Identify which cell holds the provided text, then report its (x, y) central coordinate. 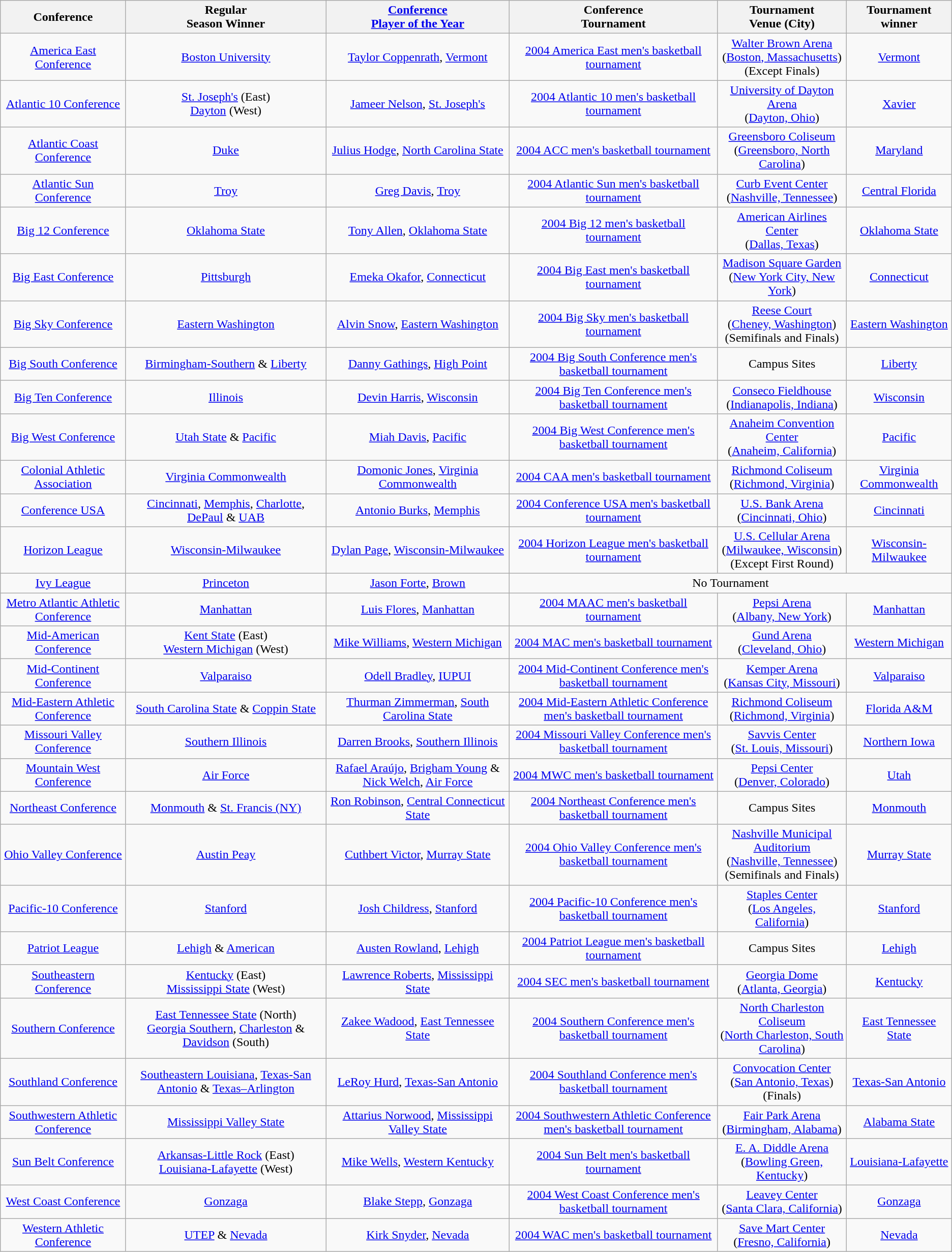
Southern Conference (63, 1028)
Big East Conference (63, 277)
Anaheim Convention Center(Anaheim, California) (782, 437)
Atlantic Sun Conference (63, 190)
South Carolina State & Coppin State (226, 709)
Liberty (899, 364)
Madison Square Garden(New York City, New York) (782, 277)
Save Mart Center(Fresno, California) (782, 1235)
Fair Park Arena(Birmingham, Alabama) (782, 1122)
Rafael Araújo, Brigham Young & Nick Welch, Air Force (418, 775)
Birmingham-Southern & Liberty (226, 364)
Southern Illinois (226, 741)
No Tournament (730, 583)
Greg Davis, Troy (418, 190)
Nevada (899, 1235)
Alabama State (899, 1122)
2004 Southland Conference men's basketball tournament (613, 1082)
2004 Big South Conference men's basketball tournament (613, 364)
Kirk Snyder, Nevada (418, 1235)
Ivy League (63, 583)
Southeastern Conference (63, 981)
Leavey Center(Santa Clara, California) (782, 1202)
2004 Big 12 men's basketball tournament (613, 230)
Cuthbert Victor, Murray State (418, 854)
Blake Stepp, Gonzaga (418, 1202)
Cincinnati, Memphis, Charlotte, DePaul & UAB (226, 510)
Southeastern Louisiana, Texas-San Antonio & Texas–Arlington (226, 1082)
North Charleston Coliseum(North Charleston, South Carolina) (782, 1028)
Jameer Nelson, St. Joseph's (418, 104)
Walter Brown Arena(Boston, Massachusetts)(Except Finals) (782, 57)
East Tennessee State (899, 1028)
Colonial Athletic Association (63, 477)
Monmouth & St. Francis (NY) (226, 808)
2004 ACC men's basketball tournament (613, 151)
Pacific (899, 437)
Attarius Norwood, Mississippi Valley State (418, 1122)
Utah (899, 775)
2004 WAC men's basketball tournament (613, 1235)
2004 Mid-Continent Conference men's basketball tournament (613, 675)
Troy (226, 190)
U.S. Cellular Arena(Milwaukee, Wisconsin)(Except First Round) (782, 550)
Air Force (226, 775)
Luis Flores, Manhattan (418, 609)
Conference Player of the Year (418, 17)
Darren Brooks, Southern Illinois (418, 741)
Mid-Continent Conference (63, 675)
2004 Sun Belt men's basketball tournament (613, 1162)
Boston University (226, 57)
Pepsi Arena(Albany, New York) (782, 609)
Mike Williams, Western Michigan (418, 643)
Kentucky (899, 981)
2004 MAC men's basketball tournament (613, 643)
West Coast Conference (63, 1202)
UTEP & Nevada (226, 1235)
2004 America East men's basketball tournament (613, 57)
Conference Tournament (613, 17)
2004 SEC men's basketball tournament (613, 981)
Mountain West Conference (63, 775)
Southwestern Athletic Conference (63, 1122)
Kemper Arena(Kansas City, Missouri) (782, 675)
2004 Patriot League men's basketball tournament (613, 948)
2004 Big Sky men's basketball tournament (613, 324)
2004 West Coast Conference men's basketball tournament (613, 1202)
Reese Court(Cheney, Washington)(Semifinals and Finals) (782, 324)
Emeka Okafor, Connecticut (418, 277)
Pacific-10 Conference (63, 908)
Missouri Valley Conference (63, 741)
Illinois (226, 397)
Mike Wells, Western Kentucky (418, 1162)
Cincinnati (899, 510)
Horizon League (63, 550)
Tony Allen, Oklahoma State (418, 230)
Texas-San Antonio (899, 1082)
2004 Horizon League men's basketball tournament (613, 550)
Utah State & Pacific (226, 437)
2004 MAAC men's basketball tournament (613, 609)
Lawrence Roberts, Mississippi State (418, 981)
Julius Hodge, North Carolina State (418, 151)
East Tennessee State (North)Georgia Southern, Charleston & Davidson (South) (226, 1028)
Antonio Burks, Memphis (418, 510)
Curb Event Center(Nashville, Tennessee) (782, 190)
St. Joseph's (East)Dayton (West) (226, 104)
Dylan Page, Wisconsin-Milwaukee (418, 550)
Tournament winner (899, 17)
Big Sky Conference (63, 324)
Conseco Fieldhouse(Indianapolis, Indiana) (782, 397)
Louisiana-Lafayette (899, 1162)
Pittsburgh (226, 277)
Austin Peay (226, 854)
Ron Robinson, Central Connecticut State (418, 808)
Monmouth (899, 808)
Southland Conference (63, 1082)
Georgia Dome(Atlanta, Georgia) (782, 981)
2004 Ohio Valley Conference men's basketball tournament (613, 854)
Ohio Valley Conference (63, 854)
Pepsi Center(Denver, Colorado) (782, 775)
Taylor Coppenrath, Vermont (418, 57)
Nashville Municipal Auditorium(Nashville, Tennessee)(Semifinals and Finals) (782, 854)
Devin Harris, Wisconsin (418, 397)
Connecticut (899, 277)
American Airlines Center(Dallas, Texas) (782, 230)
Gund Arena(Cleveland, Ohio) (782, 643)
2004 Conference USA men's basketball tournament (613, 510)
Jason Forte, Brown (418, 583)
Arkansas-Little Rock (East)Louisiana-Lafayette (West) (226, 1162)
Danny Gathings, High Point (418, 364)
LeRoy Hurd, Texas-San Antonio (418, 1082)
2004 Big West Conference men's basketball tournament (613, 437)
Atlantic 10 Conference (63, 104)
Florida A&M (899, 709)
Thurman Zimmerman, South Carolina State (418, 709)
Savvis Center(St. Louis, Missouri) (782, 741)
Alvin Snow, Eastern Washington (418, 324)
Murray State (899, 854)
2004 Northeast Conference men's basketball tournament (613, 808)
Lehigh & American (226, 948)
Mississippi Valley State (226, 1122)
Greensboro Coliseum(Greensboro, North Carolina) (782, 151)
Central Florida (899, 190)
Xavier (899, 104)
2004 Southern Conference men's basketball tournament (613, 1028)
Patriot League (63, 948)
2004 Big East men's basketball tournament (613, 277)
Big West Conference (63, 437)
2004 Southwestern Athletic Conference men's basketball tournament (613, 1122)
Princeton (226, 583)
Maryland (899, 151)
Big Ten Conference (63, 397)
Vermont (899, 57)
Western Michigan (899, 643)
University of Dayton Arena (Dayton, Ohio) (782, 104)
2004 MWC men's basketball tournament (613, 775)
2004 CAA men's basketball tournament (613, 477)
Wisconsin (899, 397)
Western Athletic Conference (63, 1235)
2004 Atlantic Sun men's basketball tournament (613, 190)
Odell Bradley, IUPUI (418, 675)
2004 Missouri Valley Conference men's basketball tournament (613, 741)
Zakee Wadood, East Tennessee State (418, 1028)
E. A. Diddle Arena(Bowling Green, Kentucky) (782, 1162)
Conference USA (63, 510)
Tournament Venue (City) (782, 17)
Josh Childress, Stanford (418, 908)
Kent State (East)Western Michigan (West) (226, 643)
Kentucky (East) Mississippi State (West) (226, 981)
Lehigh (899, 948)
Sun Belt Conference (63, 1162)
Duke (226, 151)
Mid-Eastern Athletic Conference (63, 709)
America East Conference (63, 57)
Austen Rowland, Lehigh (418, 948)
Miah Davis, Pacific (418, 437)
Metro Atlantic Athletic Conference (63, 609)
Northeast Conference (63, 808)
U.S. Bank Arena(Cincinnati, Ohio) (782, 510)
Big South Conference (63, 364)
Mid-American Conference (63, 643)
2004 Atlantic 10 men's basketball tournament (613, 104)
2004 Mid-Eastern Athletic Conference men's basketball tournament (613, 709)
Big 12 Conference (63, 230)
2004 Big Ten Conference men's basketball tournament (613, 397)
Regular Season Winner (226, 17)
Atlantic Coast Conference (63, 151)
Convocation Center(San Antonio, Texas)(Finals) (782, 1082)
2004 Pacific-10 Conference men's basketball tournament (613, 908)
Northern Iowa (899, 741)
Staples Center(Los Angeles, California) (782, 908)
Domonic Jones, Virginia Commonwealth (418, 477)
Conference (63, 17)
